Determine the [x, y] coordinate at the center of the cell enclosing the given text.  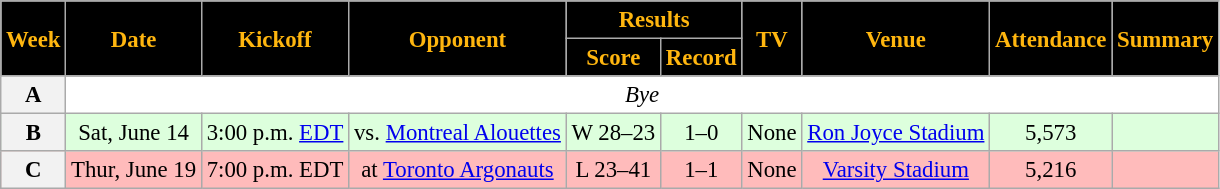
3:00 p.m. EDT [274, 133]
Record [702, 58]
1–1 [702, 170]
Week [34, 38]
Sat, June 14 [134, 133]
5,573 [1051, 133]
Opponent [458, 38]
Attendance [1051, 38]
Venue [896, 38]
Ron Joyce Stadium [896, 133]
Summary [1166, 38]
Bye [642, 95]
C [34, 170]
W 28–23 [613, 133]
7:00 p.m. EDT [274, 170]
Date [134, 38]
Thur, June 19 [134, 170]
1–0 [702, 133]
5,216 [1051, 170]
vs. Montreal Alouettes [458, 133]
Results [654, 20]
L 23–41 [613, 170]
TV [772, 38]
A [34, 95]
B [34, 133]
Score [613, 58]
Varsity Stadium [896, 170]
Kickoff [274, 38]
at Toronto Argonauts [458, 170]
